Find where the given text appears and provide that cell's center as [x, y] coordinate. 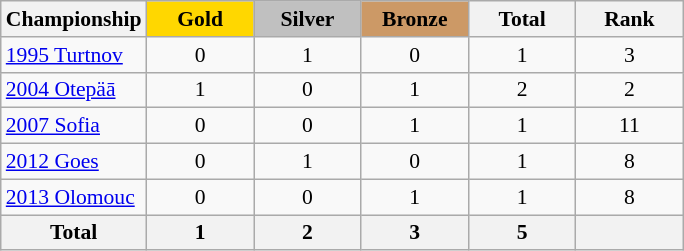
1995 Turtnov [74, 55]
11 [630, 126]
Silver [308, 19]
2013 Olomouc [74, 197]
Championship [74, 19]
5 [522, 233]
Rank [630, 19]
Gold [200, 19]
2012 Goes [74, 162]
Bronze [414, 19]
2004 Otepäā [74, 90]
2007 Sofia [74, 126]
